Return the [x, y] coordinate for the center point of the cell that contains the specified text.  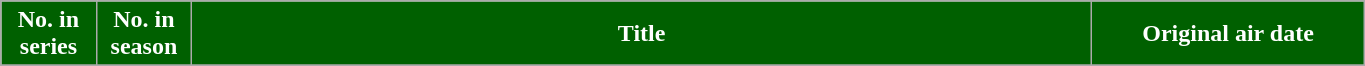
No. inseries [48, 34]
Title [642, 34]
Original air date [1228, 34]
No. inseason [144, 34]
